Scan for the cell matching the given text and deliver its (X, Y) coordinate at center. 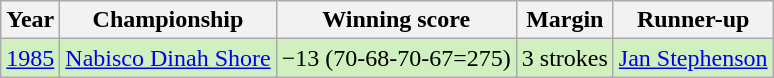
−13 (70-68-70-67=275) (396, 58)
Year (30, 20)
Runner-up (693, 20)
Jan Stephenson (693, 58)
Margin (564, 20)
Nabisco Dinah Shore (168, 58)
Championship (168, 20)
Winning score (396, 20)
1985 (30, 58)
3 strokes (564, 58)
